Return (x, y) of the center of cell containing provided text 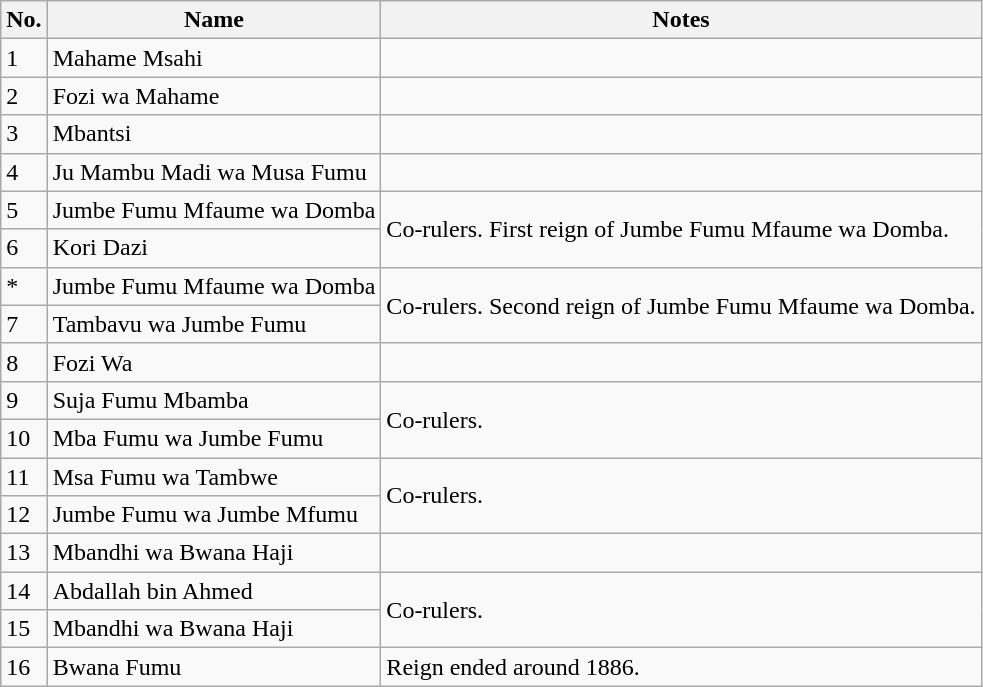
No. (24, 20)
12 (24, 515)
Reign ended around 1886. (681, 667)
Name (214, 20)
6 (24, 248)
9 (24, 400)
Fozi Wa (214, 362)
Kori Dazi (214, 248)
5 (24, 210)
Msa Fumu wa Tambwe (214, 477)
1 (24, 58)
Fozi wa Mahame (214, 96)
10 (24, 438)
* (24, 286)
2 (24, 96)
Suja Fumu Mbamba (214, 400)
15 (24, 629)
3 (24, 134)
Abdallah bin Ahmed (214, 591)
Co-rulers. Second reign of Jumbe Fumu Mfaume wa Domba. (681, 305)
14 (24, 591)
7 (24, 324)
Co-rulers. First reign of Jumbe Fumu Mfaume wa Domba. (681, 229)
Mbantsi (214, 134)
Mba Fumu wa Jumbe Fumu (214, 438)
Mahame Msahi (214, 58)
4 (24, 172)
11 (24, 477)
Bwana Fumu (214, 667)
Tambavu wa Jumbe Fumu (214, 324)
8 (24, 362)
Jumbe Fumu wa Jumbe Mfumu (214, 515)
Ju Mambu Madi wa Musa Fumu (214, 172)
16 (24, 667)
Notes (681, 20)
13 (24, 553)
